Search for the cell housing the specified text and yield its [X, Y] center coordinate. 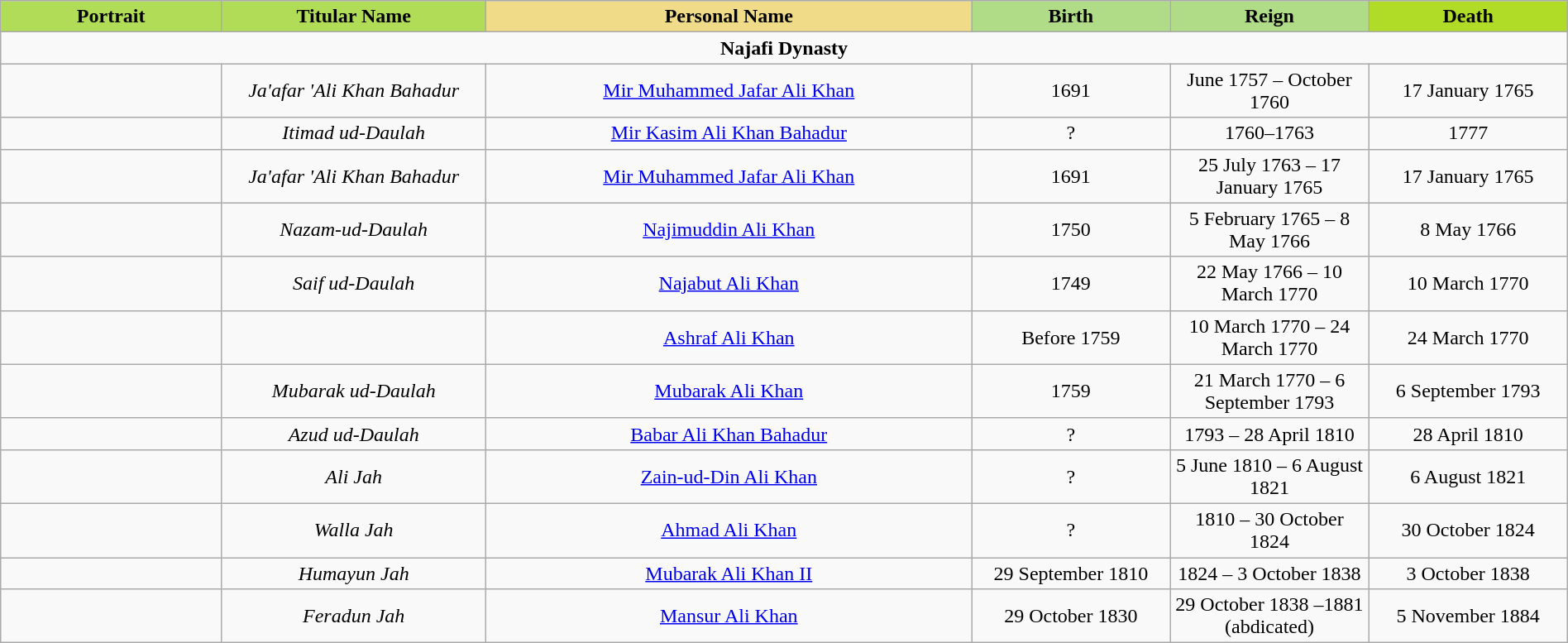
Feradun Jah [354, 616]
21 March 1770 – 6 September 1793 [1269, 391]
5 November 1884 [1468, 616]
Humayun Jah [354, 573]
6 September 1793 [1468, 391]
Nazam-ud-Daulah [354, 230]
Mansur Ali Khan [729, 616]
Najafi Dynasty [784, 48]
Titular Name [354, 17]
Mubarak Ali Khan II [729, 573]
Zain-ud-Din Ali Khan [729, 477]
6 August 1821 [1468, 477]
Ahmad Ali Khan [729, 530]
30 October 1824 [1468, 530]
Saif ud-Daulah [354, 283]
10 March 1770 – 24 March 1770 [1269, 338]
Mir Kasim Ali Khan Bahadur [729, 133]
3 October 1838 [1468, 573]
Ali Jah [354, 477]
5 June 1810 – 6 August 1821 [1269, 477]
Itimad ud-Daulah [354, 133]
1750 [1071, 230]
Najabut Ali Khan [729, 283]
Portrait [111, 17]
29 October 1838 –1881 (abdicated) [1269, 616]
1777 [1468, 133]
1760–1763 [1269, 133]
24 March 1770 [1468, 338]
Reign [1269, 17]
8 May 1766 [1468, 230]
Azud ud-Daulah [354, 434]
Mubarak ud-Daulah [354, 391]
Birth [1071, 17]
Mubarak Ali Khan [729, 391]
Before 1759 [1071, 338]
Death [1468, 17]
28 April 1810 [1468, 434]
1759 [1071, 391]
5 February 1765 – 8 May 1766 [1269, 230]
1749 [1071, 283]
29 October 1830 [1071, 616]
Babar Ali Khan Bahadur [729, 434]
29 September 1810 [1071, 573]
1810 – 30 October 1824 [1269, 530]
10 March 1770 [1468, 283]
Personal Name [729, 17]
June 1757 – October 1760 [1269, 91]
22 May 1766 – 10 March 1770 [1269, 283]
Ashraf Ali Khan [729, 338]
1793 – 28 April 1810 [1269, 434]
Walla Jah [354, 530]
Najimuddin Ali Khan [729, 230]
25 July 1763 – 17 January 1765 [1269, 175]
1824 – 3 October 1838 [1269, 573]
